Search for the cell housing the specified text and yield its [X, Y] center coordinate. 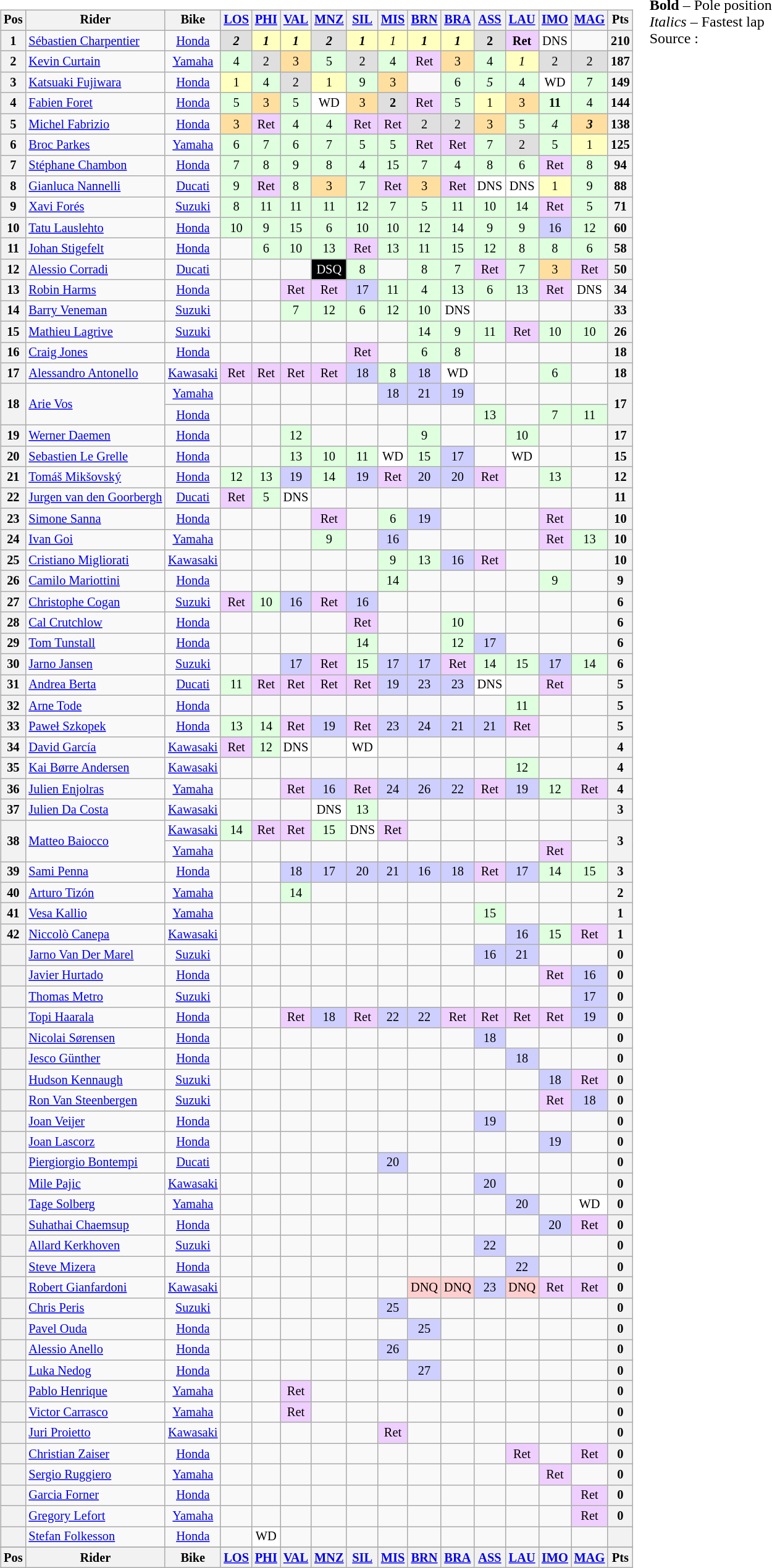
Steve Mizera [95, 1267]
Jarno Van Der Marel [95, 955]
Barry Veneman [95, 311]
Alessandro Antonello [95, 373]
Victor Carrasco [95, 1412]
Kai Børre Andersen [95, 768]
Andrea Berta [95, 685]
DSQ [329, 270]
Sebastien Le Grelle [95, 456]
37 [13, 810]
210 [620, 41]
Tom Tunstall [95, 643]
Johan Stigefelt [95, 249]
Pablo Henrique [95, 1391]
Xavi Forés [95, 207]
Jarno Jansen [95, 664]
Katsuaki Fujiwara [95, 83]
Chris Peris [95, 1308]
31 [13, 685]
Suhathai Chaemsup [95, 1225]
Robert Gianfardoni [95, 1288]
28 [13, 623]
Pavel Ouda [95, 1329]
Gregory Lefort [95, 1516]
Michel Fabrizio [95, 124]
Kevin Curtain [95, 62]
144 [620, 103]
41 [13, 914]
Arne Tode [95, 706]
94 [620, 165]
60 [620, 228]
38 [13, 841]
Jurgen van den Goorbergh [95, 498]
Mile Pajic [95, 1183]
Garcia Forner [95, 1495]
Gianluca Nannelli [95, 186]
Mathieu Lagrive [95, 332]
187 [620, 62]
Ron Van Steenbergen [95, 1101]
Hudson Kennaugh [95, 1080]
138 [620, 124]
125 [620, 145]
58 [620, 249]
30 [13, 664]
Christophe Cogan [95, 602]
Ivan Goi [95, 540]
Alessio Anello [95, 1350]
Werner Daemen [95, 436]
Matteo Baiocco [95, 841]
39 [13, 872]
Alessio Corradi [95, 270]
40 [13, 893]
Topi Haarala [95, 1017]
Piergiorgio Bontempi [95, 1163]
David García [95, 748]
Stefan Folkesson [95, 1537]
50 [620, 270]
Julien Enjolras [95, 789]
Broc Parkes [95, 145]
Joan Veijer [95, 1121]
Tomáš Mikšovský [95, 477]
35 [13, 768]
88 [620, 186]
32 [13, 706]
71 [620, 207]
Jesco Günther [95, 1059]
Paweł Szkopek [95, 727]
Camilo Mariottini [95, 581]
Joan Lascorz [95, 1142]
42 [13, 935]
Vesa Kallio [95, 914]
Stéphane Chambon [95, 165]
Allard Kerkhoven [95, 1246]
Arie Vos [95, 404]
Simone Sanna [95, 519]
Robin Harms [95, 290]
Julien Da Costa [95, 810]
Nicolai Sørensen [95, 1038]
Cristiano Migliorati [95, 561]
Fabien Foret [95, 103]
Tage Solberg [95, 1204]
Craig Jones [95, 352]
Cal Crutchlow [95, 623]
Sami Penna [95, 872]
Juri Proietto [95, 1433]
Christian Zaiser [95, 1454]
Luka Nedog [95, 1370]
Arturo Tizón [95, 893]
29 [13, 643]
Niccolò Canepa [95, 935]
36 [13, 789]
Sébastien Charpentier [95, 41]
Thomas Metro [95, 996]
Tatu Lauslehto [95, 228]
149 [620, 83]
Sergio Ruggiero [95, 1475]
Javier Hurtado [95, 976]
